Provide the (x, y) coordinate of the cell's center where the given text is located.  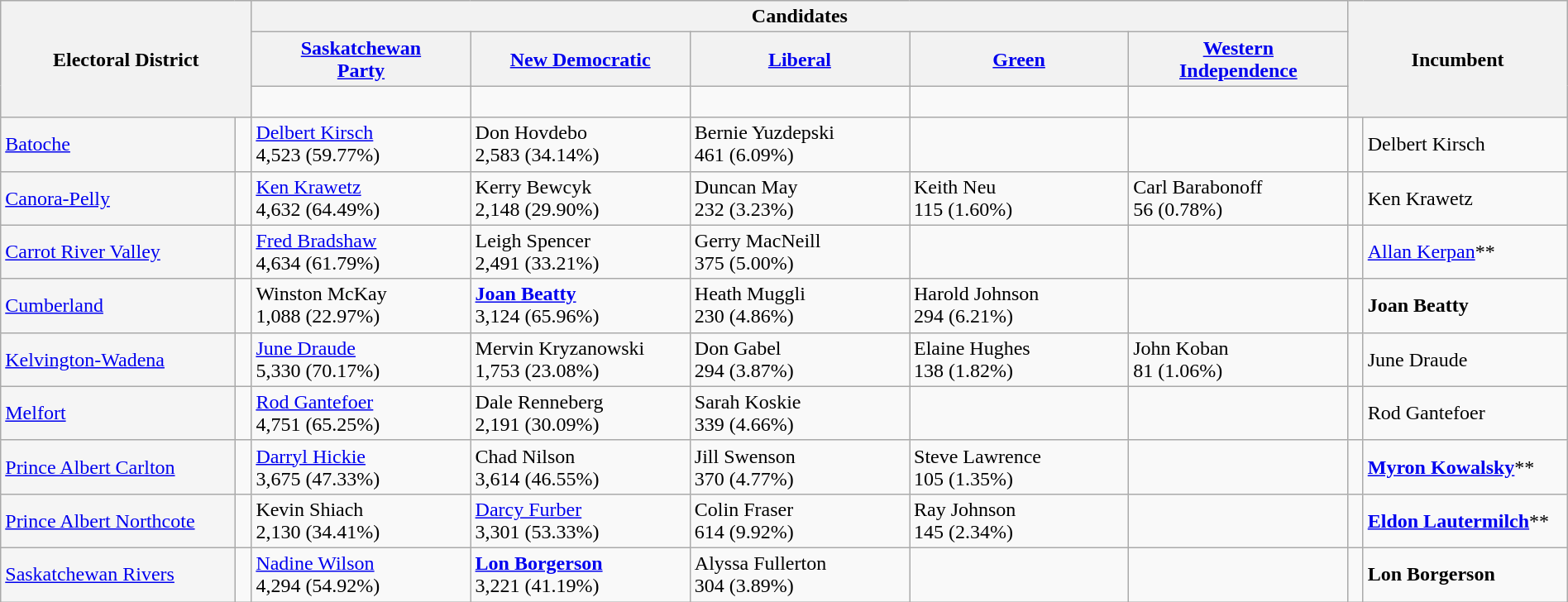
Elaine Hughes138 (1.82%) (1019, 359)
Incumbent (1457, 60)
Don Hovdebo2,583 (34.14%) (581, 144)
Chad Nilson3,614 (46.55%) (581, 466)
Jill Swenson370 (4.77%) (799, 466)
Candidates (800, 17)
Colin Fraser614 (9.92%) (799, 521)
Leigh Spencer2,491 (33.21%) (581, 251)
Joan Beatty (1465, 306)
Canora-Pelly (117, 198)
Delbert Kirsch (1465, 144)
Eldon Lautermilch** (1465, 521)
New Democratic (581, 60)
Keith Neu115 (1.60%) (1019, 198)
Darryl Hickie3,675 (47.33%) (361, 466)
Mervin Kryzanowski1,753 (23.08%) (581, 359)
Melfort (117, 413)
Kevin Shiach2,130 (34.41%) (361, 521)
Don Gabel294 (3.87%) (799, 359)
Kelvington-Wadena (117, 359)
Prince Albert Carlton (117, 466)
Harold Johnson294 (6.21%) (1019, 306)
Winston McKay1,088 (22.97%) (361, 306)
Rod Gantefoer4,751 (65.25%) (361, 413)
Darcy Furber3,301 (53.33%) (581, 521)
Allan Kerpan** (1465, 251)
Joan Beatty3,124 (65.96%) (581, 306)
Kerry Bewcyk2,148 (29.90%) (581, 198)
Nadine Wilson4,294 (54.92%) (361, 574)
Saskatchewan Party (361, 60)
Sarah Koskie339 (4.66%) (799, 413)
John Koban81 (1.06%) (1239, 359)
Western Independence (1239, 60)
Gerry MacNeill375 (5.00%) (799, 251)
Delbert Kirsch4,523 (59.77%) (361, 144)
Fred Bradshaw4,634 (61.79%) (361, 251)
June Draude (1465, 359)
Saskatchewan Rivers (117, 574)
Lon Borgerson (1465, 574)
Cumberland (117, 306)
Dale Renneberg2,191 (30.09%) (581, 413)
Green (1019, 60)
Ken Krawetz4,632 (64.49%) (361, 198)
Batoche (117, 144)
Carl Barabonoff56 (0.78%) (1239, 198)
Prince Albert Northcote (117, 521)
Rod Gantefoer (1465, 413)
Electoral District (126, 60)
Bernie Yuzdepski461 (6.09%) (799, 144)
June Draude5,330 (70.17%) (361, 359)
Liberal (799, 60)
Carrot River Valley (117, 251)
Duncan May232 (3.23%) (799, 198)
Ray Johnson145 (2.34%) (1019, 521)
Heath Muggli230 (4.86%) (799, 306)
Lon Borgerson3,221 (41.19%) (581, 574)
Myron Kowalsky** (1465, 466)
Ken Krawetz (1465, 198)
Alyssa Fullerton304 (3.89%) (799, 574)
Steve Lawrence105 (1.35%) (1019, 466)
